Output the (X, Y) coordinate of the center of the cell containing the given text.  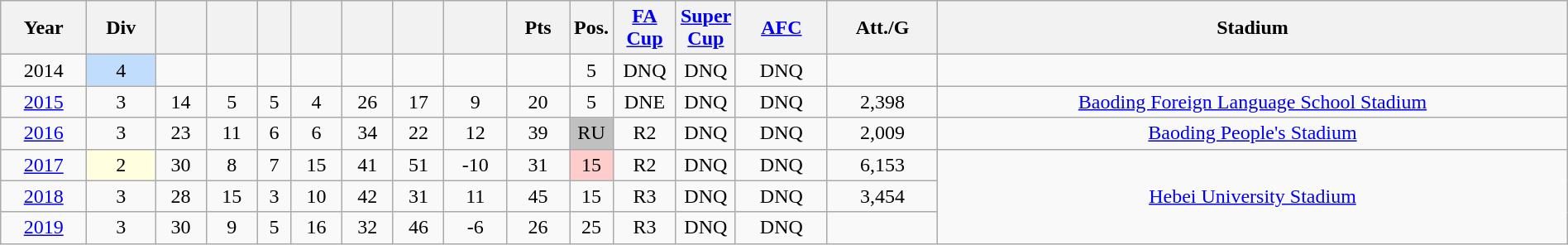
Att./G (882, 28)
2,398 (882, 102)
10 (317, 196)
20 (538, 102)
3,454 (882, 196)
2 (121, 165)
2017 (44, 165)
34 (367, 133)
22 (418, 133)
Baoding People's Stadium (1253, 133)
-10 (476, 165)
12 (476, 133)
2015 (44, 102)
2,009 (882, 133)
Year (44, 28)
14 (181, 102)
16 (317, 228)
28 (181, 196)
Pos. (592, 28)
Stadium (1253, 28)
39 (538, 133)
RU (592, 133)
51 (418, 165)
45 (538, 196)
2019 (44, 228)
Pts (538, 28)
6,153 (882, 165)
Baoding Foreign Language School Stadium (1253, 102)
23 (181, 133)
2018 (44, 196)
-6 (476, 228)
Hebei University Stadium (1253, 196)
Div (121, 28)
46 (418, 228)
17 (418, 102)
2016 (44, 133)
42 (367, 196)
2014 (44, 70)
32 (367, 228)
25 (592, 228)
Super Cup (705, 28)
FA Cup (645, 28)
AFC (781, 28)
8 (232, 165)
DNE (645, 102)
7 (275, 165)
41 (367, 165)
